Extract the [X, Y] coordinate from the center of the cell holding the provided text.  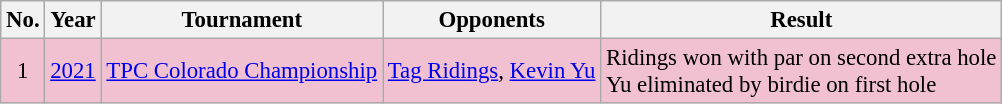
Opponents [491, 20]
Ridings won with par on second extra holeYu eliminated by birdie on first hole [802, 72]
2021 [73, 72]
No. [23, 20]
1 [23, 72]
Year [73, 20]
Result [802, 20]
TPC Colorado Championship [242, 72]
Tournament [242, 20]
Tag Ridings, Kevin Yu [491, 72]
